Output the (x, y) coordinate of the center of the cell containing the given text.  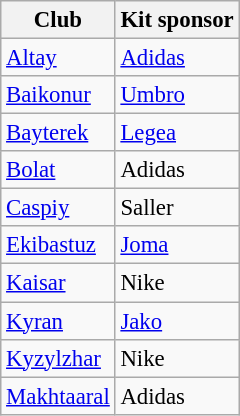
Makhtaaral (58, 396)
Baikonur (58, 95)
Saller (177, 208)
Altay (58, 58)
Caspiy (58, 208)
Kit sponsor (177, 20)
Kaisar (58, 283)
Kyran (58, 321)
Kyzylzhar (58, 358)
Joma (177, 245)
Club (58, 20)
Ekibastuz (58, 245)
Legea (177, 133)
Umbro (177, 95)
Bolat (58, 170)
Jako (177, 321)
Bayterek (58, 133)
